Capture the cell that displays the provided text and extract its [x, y] central coordinate. 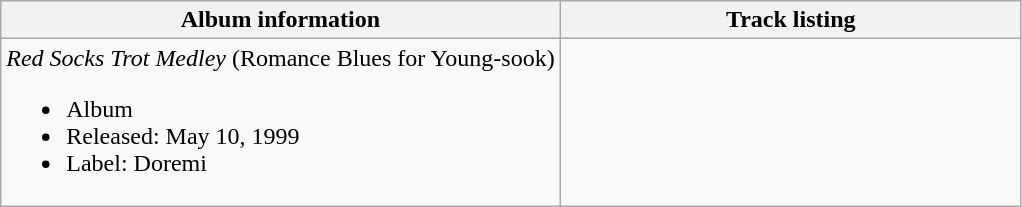
Red Socks Trot Medley (Romance Blues for Young-sook)AlbumReleased: May 10, 1999Label: Doremi [280, 122]
Track listing [790, 20]
Album information [280, 20]
